Detect which cell encompasses the target text, then output its (X, Y) center coordinate. 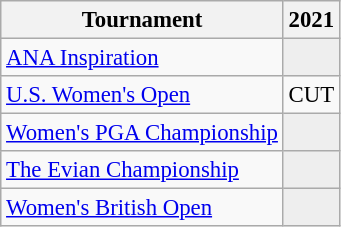
Tournament (142, 20)
2021 (311, 20)
Women's British Open (142, 208)
ANA Inspiration (142, 58)
Women's PGA Championship (142, 133)
The Evian Championship (142, 170)
CUT (311, 95)
U.S. Women's Open (142, 95)
